From the cell containing the given text, extract its center point as (x, y) coordinate. 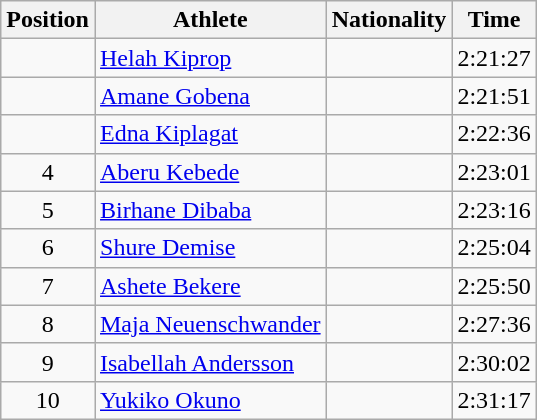
8 (48, 324)
2:21:51 (494, 96)
5 (48, 210)
2:31:17 (494, 400)
Aberu Kebede (210, 172)
2:27:36 (494, 324)
2:21:27 (494, 58)
Amane Gobena (210, 96)
2:23:16 (494, 210)
Yukiko Okuno (210, 400)
Shure Demise (210, 248)
Edna Kiplagat (210, 134)
Athlete (210, 20)
Isabellah Andersson (210, 362)
Time (494, 20)
Birhane Dibaba (210, 210)
Nationality (389, 20)
2:22:36 (494, 134)
6 (48, 248)
10 (48, 400)
4 (48, 172)
Ashete Bekere (210, 286)
7 (48, 286)
Position (48, 20)
Helah Kiprop (210, 58)
2:23:01 (494, 172)
2:25:50 (494, 286)
9 (48, 362)
2:25:04 (494, 248)
2:30:02 (494, 362)
Maja Neuenschwander (210, 324)
